Detect which cell encompasses the target text, then output its (x, y) center coordinate. 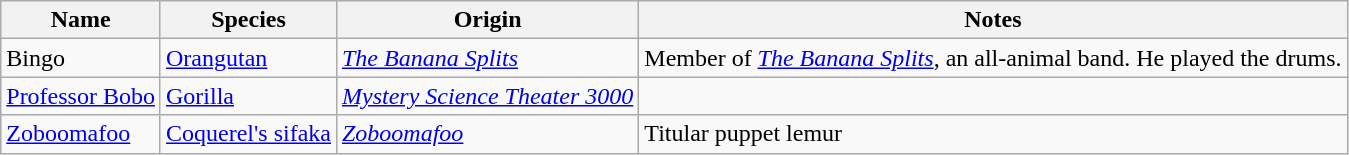
Species (248, 20)
Titular puppet lemur (993, 134)
Professor Bobo (81, 96)
Orangutan (248, 58)
Bingo (81, 58)
Name (81, 20)
Mystery Science Theater 3000 (487, 96)
Gorilla (248, 96)
Member of The Banana Splits, an all-animal band. He played the drums. (993, 58)
Origin (487, 20)
Coquerel's sifaka (248, 134)
The Banana Splits (487, 58)
Notes (993, 20)
